Capture the cell that displays the provided text and extract its [X, Y] central coordinate. 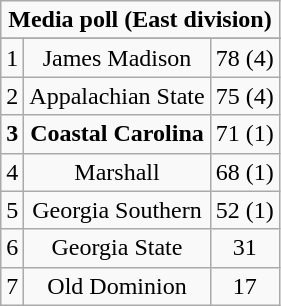
4 [12, 172]
Media poll (East division) [140, 20]
3 [12, 134]
17 [244, 286]
Georgia Southern [117, 210]
5 [12, 210]
1 [12, 58]
71 (1) [244, 134]
2 [12, 96]
78 (4) [244, 58]
7 [12, 286]
Appalachian State [117, 96]
68 (1) [244, 172]
Marshall [117, 172]
75 (4) [244, 96]
Old Dominion [117, 286]
Coastal Carolina [117, 134]
James Madison [117, 58]
31 [244, 248]
Georgia State [117, 248]
6 [12, 248]
52 (1) [244, 210]
